For the text-containing cell, return its midpoint in (X, Y) coordinate format. 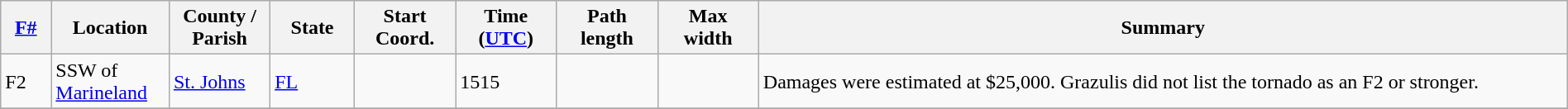
Start Coord. (404, 28)
Path length (607, 28)
Damages were estimated at $25,000. Grazulis did not list the tornado as an F2 or stronger. (1163, 81)
Location (111, 28)
St. Johns (219, 81)
Time (UTC) (506, 28)
SSW of Marineland (111, 81)
1515 (506, 81)
F# (26, 28)
FL (313, 81)
Summary (1163, 28)
F2 (26, 81)
County / Parish (219, 28)
State (313, 28)
Max width (708, 28)
